Pinpoint the cell where the given text exists, returning its (x, y) midpoint coordinate. 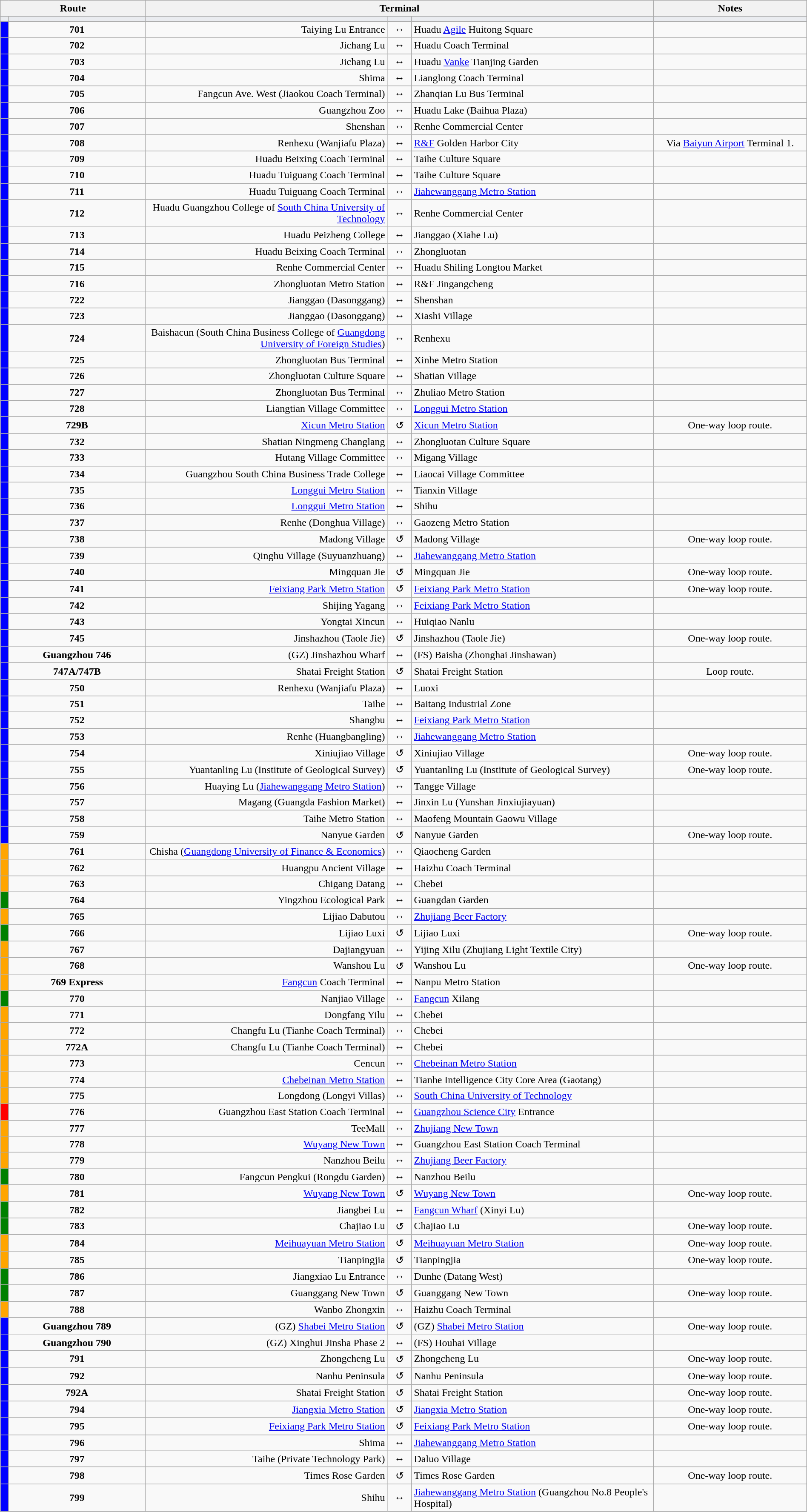
Fangcun Pengkui (Rongdu Garden) (266, 1177)
752 (77, 720)
735 (77, 490)
Shangbu (266, 720)
768 (77, 966)
Jinxin Lu (Yunshan Jinxiujiayuan) (532, 802)
Tianhe Intelligence City Core Area (Gaotang) (532, 1079)
Yingzhou Ecological Park (266, 900)
755 (77, 770)
Daluo Village (532, 1459)
792 (77, 1376)
774 (77, 1079)
Fangcun Coach Terminal (266, 982)
770 (77, 998)
778 (77, 1144)
R&F Golden Harbor City (532, 143)
775 (77, 1095)
706 (77, 110)
Huadu Shiling Longtou Market (532, 268)
Nanpu Metro Station (532, 982)
711 (77, 191)
Guangzhou 789 (77, 1326)
762 (77, 867)
Taihe Metro Station (266, 819)
Tangge Village (532, 786)
Shatian Village (532, 376)
758 (77, 819)
794 (77, 1409)
South China University of Technology (532, 1095)
Renhexu (532, 338)
728 (77, 408)
Fangcun Xilang (532, 998)
Qiaocheng Garden (532, 851)
772 (77, 1031)
Migang Village (532, 458)
764 (77, 900)
709 (77, 159)
Cencun (266, 1063)
Guangzhou Science City Entrance (532, 1112)
Tianxin Village (532, 490)
786 (77, 1276)
R&F Jingangcheng (532, 284)
Maofeng Mountain Gaowu Village (532, 819)
750 (77, 688)
784 (77, 1243)
754 (77, 753)
780 (77, 1177)
781 (77, 1193)
785 (77, 1260)
Guangzhou Zoo (266, 110)
Chigang Datang (266, 884)
Huadu Guangzhou College of South China University of Technology (266, 214)
Fangcun Ave. West (Jiaokou Coach Terminal) (266, 94)
726 (77, 376)
767 (77, 949)
702 (77, 46)
701 (77, 29)
742 (77, 605)
796 (77, 1443)
751 (77, 704)
Huiqiao Nanlu (532, 622)
708 (77, 143)
Guangzhou 746 (77, 655)
705 (77, 94)
Chisha (Guangdong University of Finance & Economics) (266, 851)
779 (77, 1161)
756 (77, 786)
Zhuliao Metro Station (532, 392)
772A (77, 1047)
740 (77, 572)
Lijiao Dabutou (266, 916)
Yongtai Xincun (266, 622)
797 (77, 1459)
787 (77, 1293)
771 (77, 1015)
Qinghu Village (Suyuanzhuang) (266, 556)
792A (77, 1393)
733 (77, 458)
Huangpu Ancient Village (266, 867)
Xinhe Metro Station (532, 360)
Yijing Xilu (Zhujiang Light Textile City) (532, 949)
Jianggao (Xiahe Lu) (532, 235)
773 (77, 1063)
Wanbo Zhongxin (266, 1309)
729B (77, 425)
712 (77, 214)
Jiangxiao Lu Entrance (266, 1276)
Loop route. (730, 671)
Huadu Coach Terminal (532, 46)
783 (77, 1226)
716 (77, 284)
(GZ) Xinghui Jinsha Phase 2 (266, 1342)
Notes (730, 9)
Baitang Industrial Zone (532, 704)
741 (77, 589)
Luoxi (532, 688)
791 (77, 1359)
769 Express (77, 982)
Guangzhou South China Business Trade College (266, 474)
Huadu Peizheng College (266, 235)
Dajiangyuan (266, 949)
747A/747B (77, 671)
743 (77, 622)
799 (77, 1498)
727 (77, 392)
782 (77, 1210)
Gaozeng Metro Station (532, 522)
737 (77, 522)
766 (77, 933)
Taihe (266, 704)
Hutang Village Committee (266, 458)
745 (77, 638)
759 (77, 835)
713 (77, 235)
Jiahewanggang Metro Station (Guangzhou No.8 People's Hospital) (532, 1498)
Lianglong Coach Terminal (532, 78)
Renhe (Huangbangling) (266, 736)
Liangtian Village Committee (266, 408)
Magang (Guangda Fashion Market) (266, 802)
704 (77, 78)
Huadu Lake (Baihua Plaza) (532, 110)
Renhe (Donghua Village) (266, 522)
757 (77, 802)
Baishacun (South China Business College of Guangdong University of Foreign Studies) (266, 338)
Shijing Yagang (266, 605)
761 (77, 851)
Dunhe (Datang West) (532, 1276)
Guangzhou 790 (77, 1342)
Zhongluotan (532, 251)
734 (77, 474)
Taihe (Private Technology Park) (266, 1459)
Shatian Ningmeng Changlang (266, 442)
Zhanqian Lu Bus Terminal (532, 94)
714 (77, 251)
722 (77, 300)
Fangcun Wharf (Xinyi Lu) (532, 1210)
715 (77, 268)
Liaocai Village Committee (532, 474)
Huaying Lu (Jiahewanggang Metro Station) (266, 786)
777 (77, 1128)
Terminal (400, 9)
776 (77, 1112)
703 (77, 62)
Zhongluotan Metro Station (266, 284)
736 (77, 506)
765 (77, 916)
788 (77, 1309)
Longdong (Longyi Villas) (266, 1095)
Route (73, 9)
Zhujiang New Town (532, 1128)
Xiashi Village (532, 316)
798 (77, 1475)
723 (77, 316)
(FS) Baisha (Zhonghai Jinshawan) (532, 655)
710 (77, 175)
Guangdan Garden (532, 900)
(GZ) Jinshazhou Wharf (266, 655)
Huadu Agile Huitong Square (532, 29)
739 (77, 556)
724 (77, 338)
(FS) Houhai Village (532, 1342)
795 (77, 1426)
763 (77, 884)
Huadu Vanke Tianjing Garden (532, 62)
Via Baiyun Airport Terminal 1. (730, 143)
732 (77, 442)
738 (77, 539)
753 (77, 736)
707 (77, 126)
TeeMall (266, 1128)
Nanjiao Village (266, 998)
Taiying Lu Entrance (266, 29)
Dongfang Yilu (266, 1015)
Jiangbei Lu (266, 1210)
725 (77, 360)
